Identify which cell holds the provided text, then report its (X, Y) central coordinate. 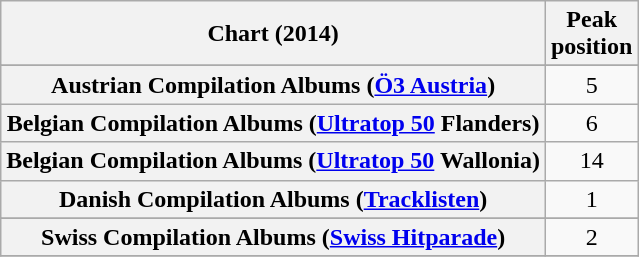
1 (591, 199)
Peak position (591, 34)
Belgian Compilation Albums (Ultratop 50 Flanders) (274, 123)
6 (591, 123)
Belgian Compilation Albums (Ultratop 50 Wallonia) (274, 161)
Swiss Compilation Albums (Swiss Hitparade) (274, 237)
2 (591, 237)
Chart (2014) (274, 34)
5 (591, 85)
Austrian Compilation Albums (Ö3 Austria) (274, 85)
14 (591, 161)
Danish Compilation Albums (Tracklisten) (274, 199)
